Detect which cell encompasses the target text, then output its [x, y] center coordinate. 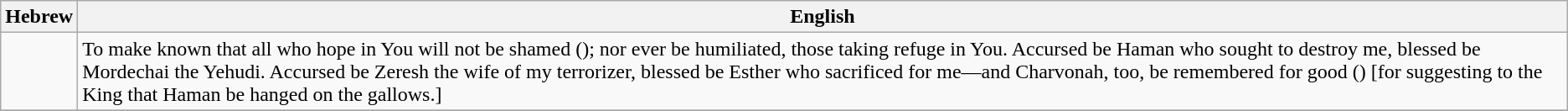
English [823, 17]
Hebrew [39, 17]
